Determine the (X, Y) coordinate at the center of the cell enclosing the given text.  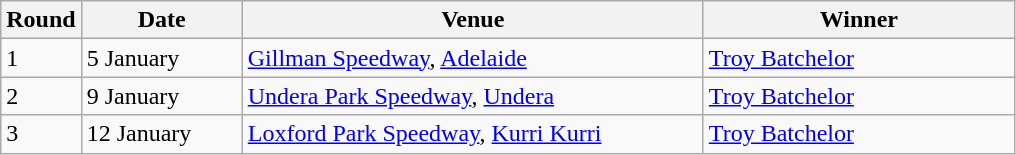
2 (41, 96)
Winner (858, 20)
Gillman Speedway, Adelaide (472, 58)
Undera Park Speedway, Undera (472, 96)
5 January (162, 58)
1 (41, 58)
Date (162, 20)
3 (41, 134)
Round (41, 20)
9 January (162, 96)
Loxford Park Speedway, Kurri Kurri (472, 134)
Venue (472, 20)
12 January (162, 134)
